From the cell containing the given text, extract its center point as (X, Y) coordinate. 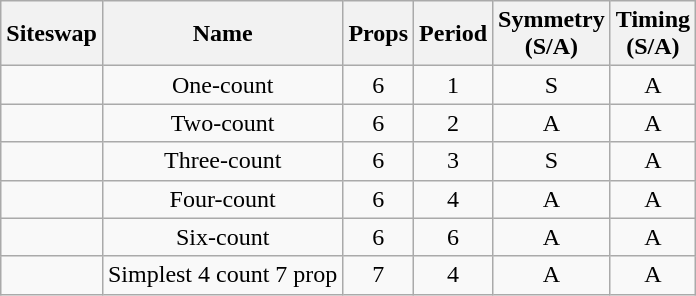
7 (378, 275)
Three-count (222, 161)
Period (454, 34)
Symmetry (S/A) (552, 34)
1 (454, 85)
3 (454, 161)
One-count (222, 85)
Props (378, 34)
Name (222, 34)
Six-count (222, 237)
2 (454, 123)
Simplest 4 count 7 prop (222, 275)
Siteswap (52, 34)
Timing (S/A) (652, 34)
Two-count (222, 123)
Four-count (222, 199)
